Return (X, Y) of the center of cell containing provided text 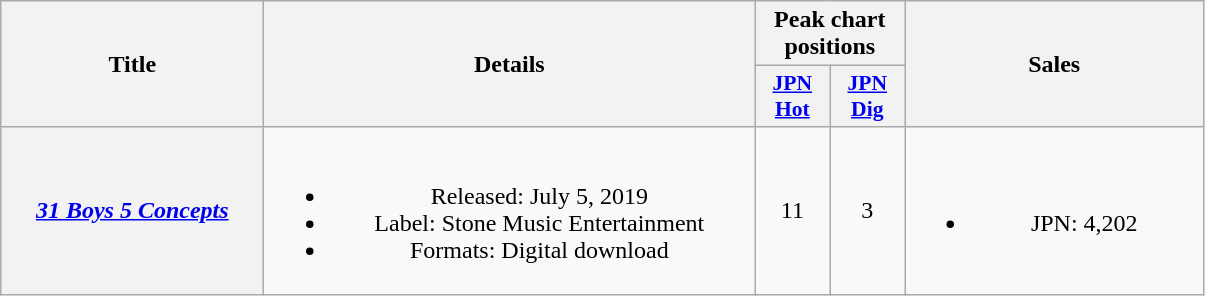
11 (792, 210)
31 Boys 5 Concepts (132, 210)
JPN: 4,202 (1054, 210)
Released: July 5, 2019Label: Stone Music EntertainmentFormats: Digital download (510, 210)
Sales (1054, 64)
JPN Dig (868, 96)
Peak chart positions (830, 34)
Details (510, 64)
Title (132, 64)
JPN Hot (792, 96)
3 (868, 210)
